Determine the [X, Y] coordinate at the center of the cell enclosing the given text.  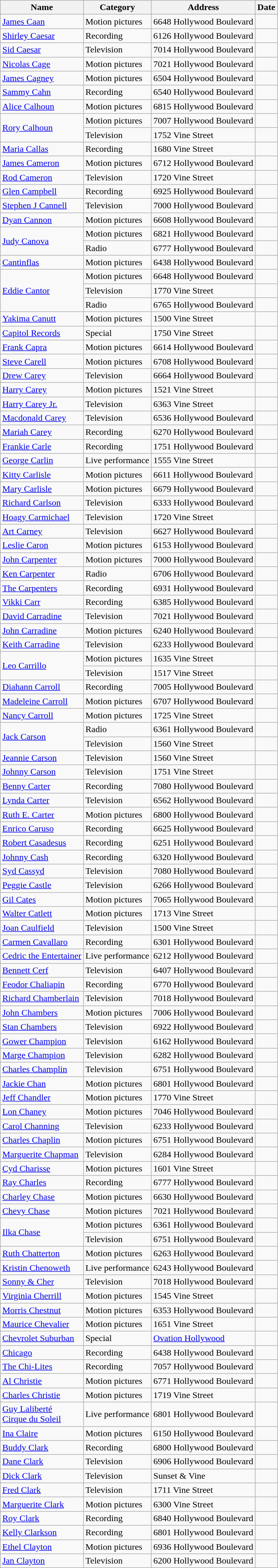
Peggie Castle [42, 885]
6770 Hollywood Boulevard [203, 984]
Sonny & Cher [42, 1282]
6771 Hollywood Boulevard [203, 1381]
Yakima Canutt [42, 319]
Maurice Chevalier [42, 1324]
6906 Hollywood Boulevard [203, 1462]
Al Christie [42, 1381]
Johnny Carson [42, 772]
Charles Christie [42, 1395]
6320 Hollywood Boulevard [203, 857]
Madeleine Carroll [42, 701]
Alice Calhoun [42, 106]
1711 Vine Street [203, 1490]
1601 Vine Street [203, 1168]
6407 Hollywood Boulevard [203, 970]
Macdonald Carey [42, 418]
Stephen J Cannell [42, 206]
6630 Hollywood Boulevard [203, 1197]
Vikki Carr [42, 602]
Morris Chestnut [42, 1310]
The Chi-Lites [42, 1367]
6815 Hollywood Boulevard [203, 106]
6627 Hollywood Boulevard [203, 531]
Frank Capra [42, 347]
6385 Hollywood Boulevard [203, 602]
6162 Hollywood Boulevard [203, 1041]
6614 Hollywood Boulevard [203, 347]
John Carradine [42, 631]
7014 Hollywood Boulevard [203, 50]
6240 Hollywood Boulevard [203, 631]
1555 Vine Street [203, 461]
1521 Vine Street [203, 389]
James Cameron [42, 163]
Frankie Carle [42, 446]
6126 Hollywood Boulevard [203, 36]
Walter Catlett [42, 914]
Ina Claire [42, 1433]
6353 Hollywood Boulevard [203, 1310]
Marge Champion [42, 1055]
7007 Hollywood Boulevard [203, 121]
6925 Hollywood Boulevard [203, 192]
1752 Vine Street [203, 135]
Mariah Carey [42, 432]
Roy Clark [42, 1518]
Leo Carrillo [42, 666]
David Carradine [42, 616]
Feodor Chaliapin [42, 984]
6625 Hollywood Boulevard [203, 828]
Keith Carradine [42, 645]
6821 Hollywood Boulevard [203, 234]
The Carpenters [42, 588]
Richard Carlson [42, 503]
Eddie Cantor [42, 291]
6936 Hollywood Boulevard [203, 1546]
1545 Vine Street [203, 1296]
Capitol Records [42, 333]
6708 Hollywood Boulevard [203, 361]
6200 Hollywood Boulevard [203, 1561]
Ovation Hollywood [203, 1338]
Marguerite Chapman [42, 1154]
6504 Hollywood Boulevard [203, 78]
Cedric the Entertainer [42, 956]
Nicolas Cage [42, 64]
Harry Carey Jr. [42, 404]
Ray Charles [42, 1183]
Gil Cates [42, 900]
Dyan Cannon [42, 220]
6270 Hollywood Boulevard [203, 432]
1517 Vine Street [203, 673]
Dick Clark [42, 1476]
Carol Channing [42, 1126]
1750 Vine Street [203, 333]
Ethel Clayton [42, 1546]
Ken Carpenter [42, 574]
Dane Clark [42, 1462]
6707 Hollywood Boulevard [203, 701]
Hoagy Carmichael [42, 517]
Chicago [42, 1353]
6363 Vine Street [203, 404]
Bennett Cerf [42, 970]
1680 Vine Street [203, 149]
6212 Hollywood Boulevard [203, 956]
Date [266, 7]
1751 Vine Street [203, 772]
6679 Hollywood Boulevard [203, 489]
Art Carney [42, 531]
Jack Carson [42, 737]
Rory Calhoun [42, 128]
6282 Hollywood Boulevard [203, 1055]
Sunset & Vine [203, 1476]
6153 Hollywood Boulevard [203, 545]
6931 Hollywood Boulevard [203, 588]
7046 Hollywood Boulevard [203, 1112]
6706 Hollywood Boulevard [203, 574]
Chevy Chase [42, 1211]
6266 Hollywood Boulevard [203, 885]
Drew Carey [42, 375]
George Carlin [42, 461]
6251 Hollywood Boulevard [203, 843]
Virginia Cherrill [42, 1296]
6922 Hollywood Boulevard [203, 1027]
Buddy Clark [42, 1447]
Cyd Charisse [42, 1168]
1651 Vine Street [203, 1324]
6608 Hollywood Boulevard [203, 220]
Category [117, 7]
7005 Hollywood Boulevard [203, 687]
6664 Hollywood Boulevard [203, 375]
Rod Cameron [42, 177]
6243 Hollywood Boulevard [203, 1267]
Jeff Chandler [42, 1098]
James Caan [42, 22]
Kristin Chenoweth [42, 1267]
Mary Carlisle [42, 489]
Kitty Carlisle [42, 475]
Charley Chase [42, 1197]
Shirley Caesar [42, 36]
John Chambers [42, 1013]
Diahann Carroll [42, 687]
Charles Champlin [42, 1069]
Robert Casadesus [42, 843]
7006 Hollywood Boulevard [203, 1013]
Jan Clayton [42, 1561]
Jeannie Carson [42, 758]
Fred Clark [42, 1490]
Charles Chaplin [42, 1140]
Steve Carell [42, 361]
Ilka Chase [42, 1232]
Harry Carey [42, 389]
Jackie Chan [42, 1084]
7065 Hollywood Boulevard [203, 900]
Kelly Clarkson [42, 1532]
6263 Hollywood Boulevard [203, 1253]
Stan Chambers [42, 1027]
Benny Carter [42, 786]
6150 Hollywood Boulevard [203, 1433]
Syd Cassyd [42, 871]
Judy Canova [42, 241]
Maria Callas [42, 149]
Enrico Caruso [42, 828]
Nancy Carroll [42, 715]
Joan Caulfield [42, 928]
Chevrolet Suburban [42, 1338]
Glen Campbell [42, 192]
Sid Caesar [42, 50]
6540 Hollywood Boulevard [203, 92]
Gower Champion [42, 1041]
Johnny Cash [42, 857]
Lynda Carter [42, 800]
Guy LalibertéCirque du Soleil [42, 1414]
6333 Hollywood Boulevard [203, 503]
Marguerite Clark [42, 1504]
1719 Vine Street [203, 1395]
6300 Vine Street [203, 1504]
6301 Hollywood Boulevard [203, 942]
Lon Chaney [42, 1112]
1713 Vine Street [203, 914]
6562 Hollywood Boulevard [203, 800]
6536 Hollywood Boulevard [203, 418]
6284 Hollywood Boulevard [203, 1154]
Cantinflas [42, 262]
1751 Hollywood Boulevard [203, 446]
James Cagney [42, 78]
6840 Hollywood Boulevard [203, 1518]
Leslie Caron [42, 545]
Address [203, 7]
6765 Hollywood Boulevard [203, 305]
Sammy Cahn [42, 92]
1635 Vine Street [203, 659]
Name [42, 7]
7057 Hollywood Boulevard [203, 1367]
Richard Chamberlain [42, 998]
Carmen Cavallaro [42, 942]
Ruth E. Carter [42, 814]
6611 Hollywood Boulevard [203, 475]
Ruth Chatterton [42, 1253]
John Carpenter [42, 559]
1725 Vine Street [203, 715]
6712 Hollywood Boulevard [203, 163]
